Capture the cell that displays the provided text and extract its (x, y) central coordinate. 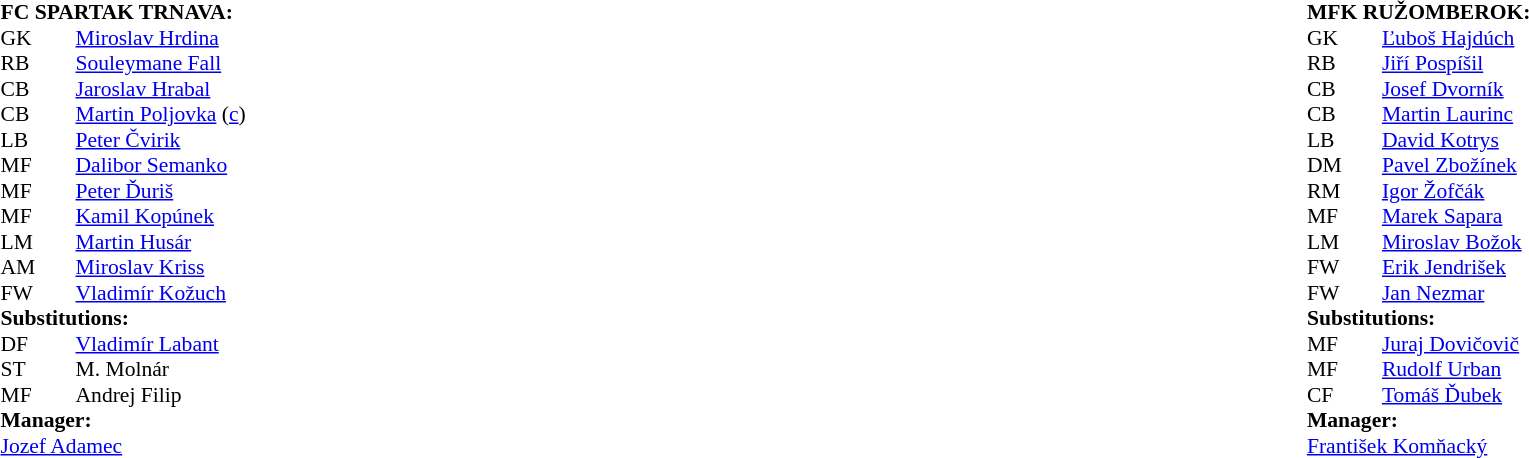
Dalibor Semanko (161, 165)
Miroslav Kriss (161, 267)
Souleymane Fall (161, 63)
RM (1326, 191)
CF (1326, 395)
Martin Poljovka (c) (161, 115)
M. Molnár (161, 369)
Martin Husár (161, 242)
Vladimír Labant (161, 344)
DM (1326, 165)
Andrej Filip (161, 395)
AM (19, 267)
Kamil Kopúnek (161, 217)
Vladimír Kožuch (161, 293)
Miroslav Hrdina (161, 38)
Substitutions: (122, 319)
DF (19, 344)
Peter Ďuriš (161, 191)
Jaroslav Hrabal (161, 89)
ST (19, 369)
Manager: (122, 421)
FC SPARTAK TRNAVA: (122, 13)
Peter Čvirik (161, 140)
